Output the (x, y) coordinate of the center of the cell containing the given text.  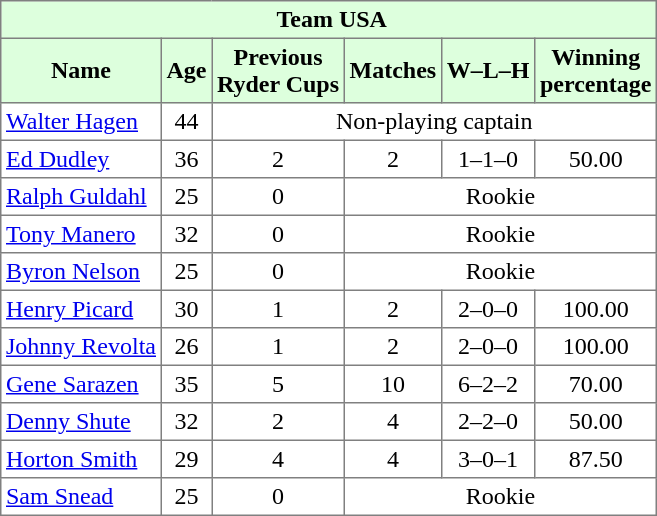
Non-playing captain (434, 122)
Tony Manero (81, 234)
Johnny Revolta (81, 347)
87.50 (596, 459)
1–1–0 (488, 159)
Winningpercentage (596, 70)
Byron Nelson (81, 272)
Gene Sarazen (81, 384)
PreviousRyder Cups (278, 70)
Ralph Guldahl (81, 197)
36 (186, 159)
10 (392, 384)
Denny Shute (81, 422)
26 (186, 347)
Name (81, 70)
Team USA (329, 20)
5 (278, 384)
35 (186, 384)
Sam Snead (81, 497)
30 (186, 309)
Horton Smith (81, 459)
70.00 (596, 384)
44 (186, 122)
Walter Hagen (81, 122)
29 (186, 459)
Matches (392, 70)
6–2–2 (488, 384)
3–0–1 (488, 459)
W–L–H (488, 70)
Henry Picard (81, 309)
Age (186, 70)
Ed Dudley (81, 159)
2–2–0 (488, 422)
